Determine the (x, y) coordinate at the center of the cell enclosing the given text.  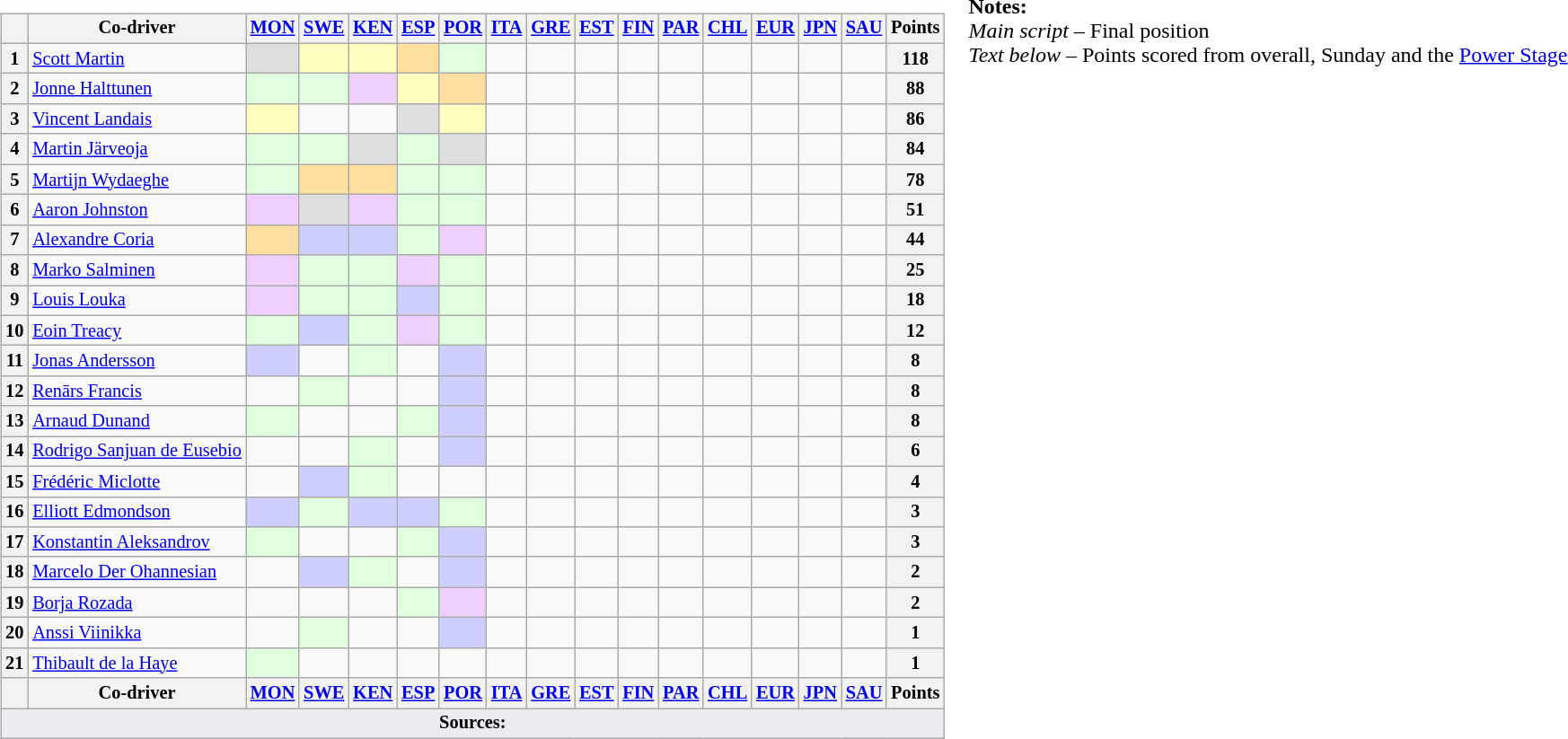
84 (915, 149)
Louis Louka (137, 301)
Arnaud Dunand (137, 421)
Frédéric Miclotte (137, 481)
118 (915, 58)
15 (14, 481)
13 (14, 421)
20 (14, 633)
Martijn Wydaeghe (137, 180)
Renārs Francis (137, 391)
Aaron Johnston (137, 210)
Sources: (472, 724)
7 (14, 240)
17 (14, 542)
10 (14, 330)
Marko Salminen (137, 270)
Anssi Viinikka (137, 633)
Elliott Edmondson (137, 512)
11 (14, 361)
Borja Rozada (137, 603)
Vincent Landais (137, 119)
88 (915, 89)
19 (14, 603)
Konstantin Aleksandrov (137, 542)
86 (915, 119)
14 (14, 452)
Thibault de la Haye (137, 663)
Jonne Halttunen (137, 89)
51 (915, 210)
16 (14, 512)
Eoin Treacy (137, 330)
Rodrigo Sanjuan de Eusebio (137, 452)
78 (915, 180)
Jonas Andersson (137, 361)
21 (14, 663)
5 (14, 180)
25 (915, 270)
Alexandre Coria (137, 240)
Scott Martin (137, 58)
9 (14, 301)
44 (915, 240)
Marcelo Der Ohannesian (137, 572)
Martin Järveoja (137, 149)
